Extract the (X, Y) coordinate from the center of the cell holding the provided text.  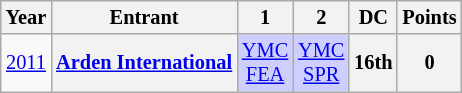
YMCFEA (265, 63)
Entrant (144, 17)
2 (321, 17)
16th (373, 63)
Arden International (144, 63)
0 (429, 63)
Points (429, 17)
DC (373, 17)
YMCSPR (321, 63)
2011 (26, 63)
Year (26, 17)
1 (265, 17)
